Search for the cell housing the specified text and yield its [X, Y] center coordinate. 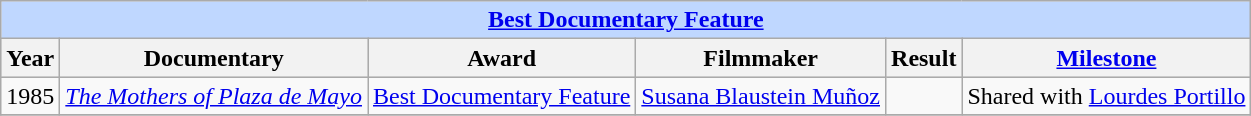
The Mothers of Plaza de Mayo [214, 96]
Milestone [1106, 58]
Result [924, 58]
1985 [30, 96]
Filmmaker [761, 58]
Year [30, 58]
Shared with Lourdes Portillo [1106, 96]
Award [502, 58]
Documentary [214, 58]
Susana Blaustein Muñoz [761, 96]
